From the cell containing the given text, extract its center point as (x, y) coordinate. 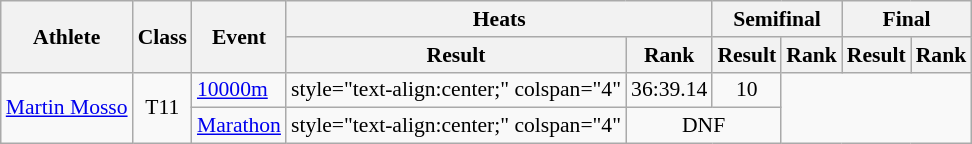
Final (906, 19)
T11 (162, 108)
Class (162, 36)
Heats (499, 19)
Semifinal (776, 19)
Martin Mosso (67, 108)
10 (746, 90)
Event (239, 36)
36:39.14 (669, 90)
Athlete (67, 36)
DNF (704, 126)
10000m (239, 90)
Marathon (239, 126)
